Output the (x, y) coordinate of the center of the cell containing the given text.  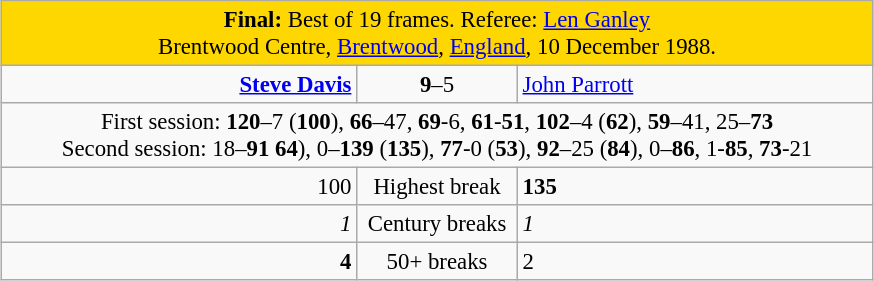
Century breaks (438, 224)
Highest break (438, 187)
Steve Davis (179, 85)
John Parrott (695, 85)
100 (179, 187)
Final: Best of 19 frames. Referee: Len Ganley Brentwood Centre, Brentwood, England, 10 December 1988. (437, 34)
4 (179, 262)
135 (695, 187)
9–5 (438, 85)
2 (695, 262)
50+ breaks (438, 262)
